Extract the [x, y] coordinate from the center of the cell holding the provided text.  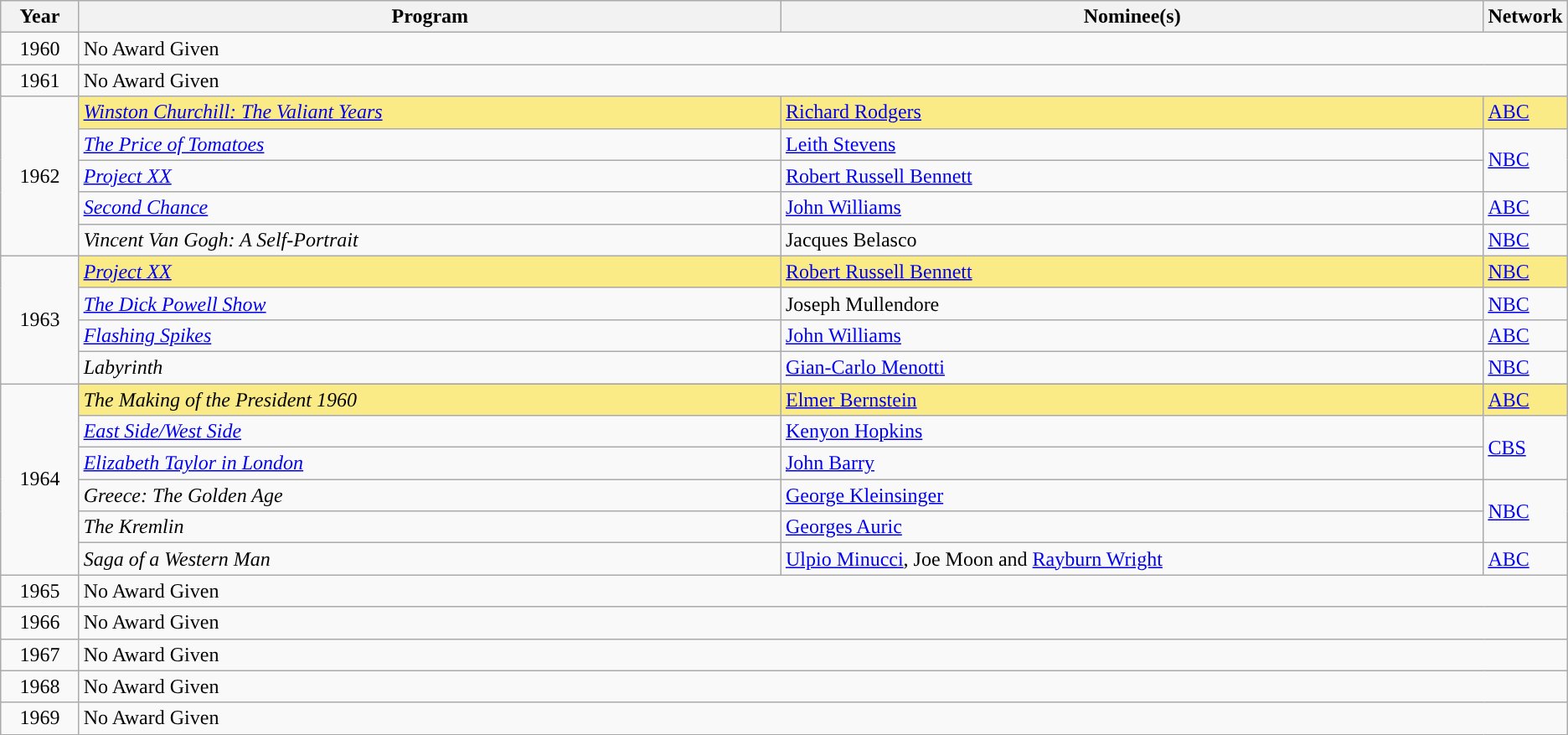
The Kremlin [430, 527]
John Barry [1132, 463]
Program [430, 17]
Second Chance [430, 208]
Vincent Van Gogh: A Self-Portrait [430, 240]
1961 [40, 80]
Winston Churchill: The Valiant Years [430, 112]
CBS [1525, 448]
1962 [40, 176]
George Kleinsinger [1132, 495]
Network [1525, 17]
1966 [40, 623]
1968 [40, 686]
Saga of a Western Man [430, 559]
Ulpio Minucci, Joe Moon and Rayburn Wright [1132, 559]
East Side/West Side [430, 432]
1963 [40, 319]
Year [40, 17]
The Dick Powell Show [430, 303]
1964 [40, 479]
Greece: The Golden Age [430, 495]
Leith Stevens [1132, 144]
The Making of the President 1960 [430, 400]
Richard Rodgers [1132, 112]
1960 [40, 49]
1969 [40, 718]
Joseph Mullendore [1132, 303]
Elizabeth Taylor in London [430, 463]
Kenyon Hopkins [1132, 432]
1967 [40, 655]
Jacques Belasco [1132, 240]
Elmer Bernstein [1132, 400]
Nominee(s) [1132, 17]
The Price of Tomatoes [430, 144]
1965 [40, 591]
Flashing Spikes [430, 335]
Gian-Carlo Menotti [1132, 367]
Georges Auric [1132, 527]
Labyrinth [430, 367]
